Return the [x, y] coordinate for the center point of the cell that contains the specified text.  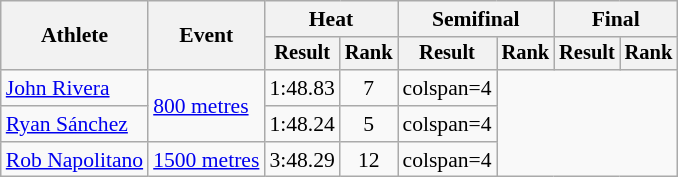
Athlete [74, 36]
800 metres [206, 106]
1:48.24 [302, 124]
Heat [330, 19]
Event [206, 36]
7 [369, 88]
5 [369, 124]
Semifinal [476, 19]
1:48.83 [302, 88]
Final [616, 19]
John Rivera [74, 88]
Ryan Sánchez [74, 124]
